Identify which cell holds the provided text, then report its (x, y) central coordinate. 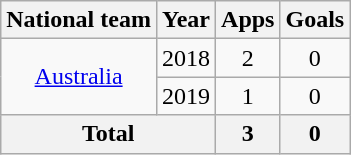
1 (248, 96)
2 (248, 58)
Apps (248, 20)
Total (108, 134)
2019 (186, 96)
3 (248, 134)
Year (186, 20)
Australia (79, 77)
National team (79, 20)
Goals (315, 20)
2018 (186, 58)
